Pinpoint the cell where the given text exists, returning its [x, y] midpoint coordinate. 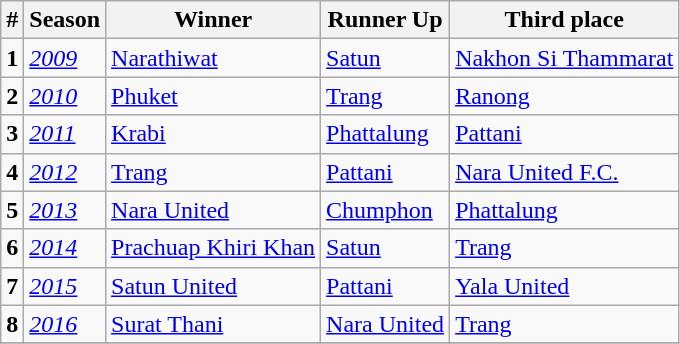
2010 [65, 96]
4 [12, 172]
2013 [65, 210]
2 [12, 96]
2014 [65, 248]
Prachuap Khiri Khan [214, 248]
# [12, 20]
Winner [214, 20]
6 [12, 248]
Phuket [214, 96]
1 [12, 58]
Chumphon [386, 210]
Third place [564, 20]
Nara United F.C. [564, 172]
3 [12, 134]
Season [65, 20]
Narathiwat [214, 58]
Satun United [214, 286]
2016 [65, 324]
2011 [65, 134]
Nakhon Si Thammarat [564, 58]
8 [12, 324]
7 [12, 286]
5 [12, 210]
2015 [65, 286]
2009 [65, 58]
Surat Thani [214, 324]
Krabi [214, 134]
Runner Up [386, 20]
Ranong [564, 96]
Yala United [564, 286]
2012 [65, 172]
